Find where the given text appears and provide that cell's center as [X, Y] coordinate. 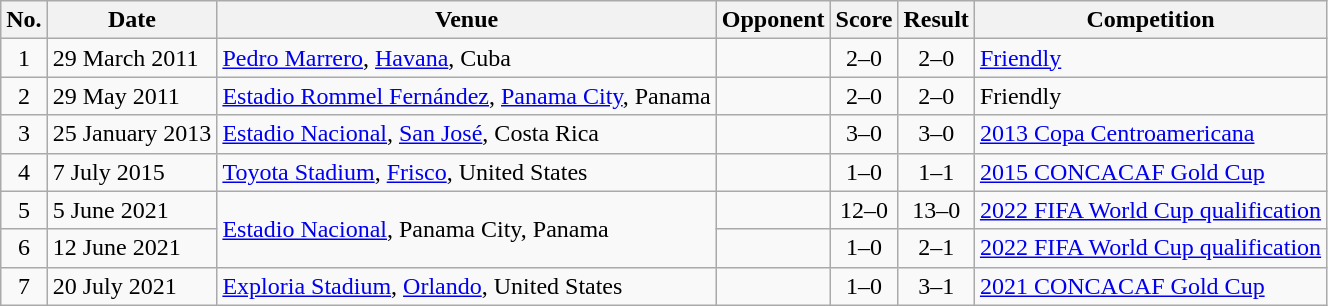
Estadio Nacional, San José, Costa Rica [466, 134]
Date [132, 20]
3 [24, 134]
Estadio Rommel Fernández, Panama City, Panama [466, 96]
3–1 [936, 286]
2 [24, 96]
12–0 [864, 210]
7 [24, 286]
1–1 [936, 172]
7 July 2015 [132, 172]
Estadio Nacional, Panama City, Panama [466, 229]
2021 CONCACAF Gold Cup [1150, 286]
No. [24, 20]
5 June 2021 [132, 210]
Opponent [773, 20]
Score [864, 20]
Pedro Marrero, Havana, Cuba [466, 58]
4 [24, 172]
25 January 2013 [132, 134]
20 July 2021 [132, 286]
5 [24, 210]
2015 CONCACAF Gold Cup [1150, 172]
2–1 [936, 248]
Result [936, 20]
6 [24, 248]
29 May 2011 [132, 96]
Competition [1150, 20]
2013 Copa Centroamericana [1150, 134]
1 [24, 58]
Exploria Stadium, Orlando, United States [466, 286]
12 June 2021 [132, 248]
Venue [466, 20]
Toyota Stadium, Frisco, United States [466, 172]
13–0 [936, 210]
29 March 2011 [132, 58]
